Return [x, y] of the center of cell containing provided text 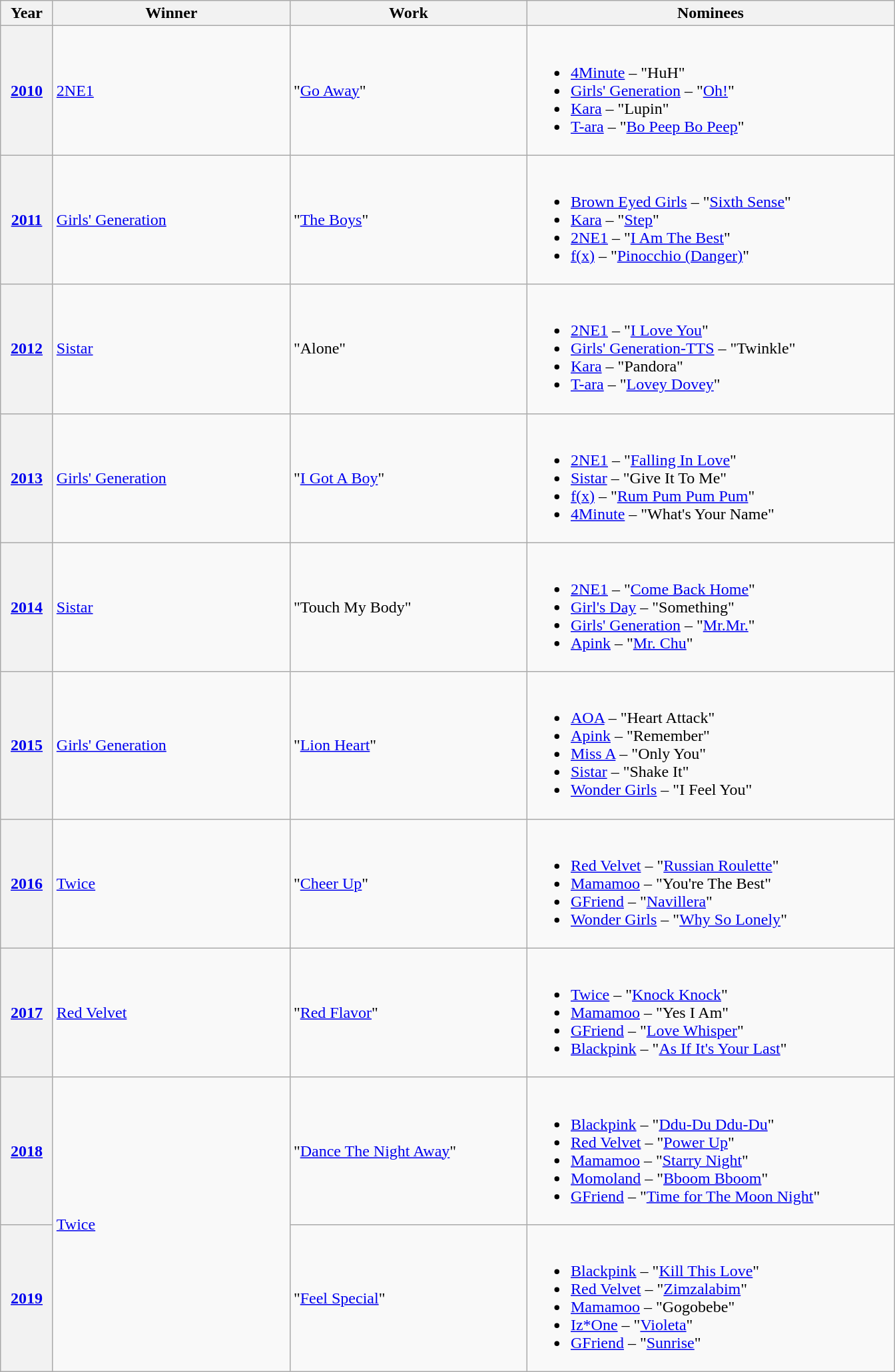
"The Boys" [408, 220]
Blackpink – "Kill This Love"Red Velvet – "Zimzalabim"Mamamoo – "Gogobebe"Iz*One – "Violeta"GFriend – "Sunrise" [710, 1298]
Brown Eyed Girls – "Sixth Sense"Kara – "Step"2NE1 – "I Am The Best"f(x) – "Pinocchio (Danger)" [710, 220]
Winner [171, 13]
2017 [27, 1013]
Twice – "Knock Knock"Mamamoo – "Yes I Am"GFriend – "Love Whisper"Blackpink – "As If It's Your Last" [710, 1013]
2015 [27, 746]
2013 [27, 478]
2014 [27, 607]
"Lion Heart" [408, 746]
"Cheer Up" [408, 883]
4Minute – "HuH"Girls' Generation – "Oh!"Kara – "Lupin"T-ara – "Bo Peep Bo Peep" [710, 91]
"Feel Special" [408, 1298]
2019 [27, 1298]
"I Got A Boy" [408, 478]
2NE1 [171, 91]
"Touch My Body" [408, 607]
Work [408, 13]
2012 [27, 349]
2010 [27, 91]
2011 [27, 220]
"Dance The Night Away" [408, 1150]
2NE1 – "Come Back Home"Girl's Day – "Something"Girls' Generation – "Mr.Mr."Apink – "Mr. Chu" [710, 607]
"Red Flavor" [408, 1013]
"Go Away" [408, 91]
Year [27, 13]
"Alone" [408, 349]
2NE1 – "Falling In Love"Sistar – "Give It To Me"f(x) – "Rum Pum Pum Pum"4Minute – "What's Your Name" [710, 478]
2016 [27, 883]
Red Velvet – "Russian Roulette"Mamamoo – "You're The Best"GFriend – "Navillera"Wonder Girls – "Why So Lonely" [710, 883]
Nominees [710, 13]
2NE1 – "I Love You"Girls' Generation-TTS – "Twinkle"Kara – "Pandora"T-ara – "Lovey Dovey" [710, 349]
Red Velvet [171, 1013]
2018 [27, 1150]
Blackpink – "Ddu-Du Ddu-Du"Red Velvet – "Power Up"Mamamoo – "Starry Night"Momoland – "Bboom Bboom"GFriend – "Time for The Moon Night" [710, 1150]
AOA – "Heart Attack"Apink – "Remember"Miss A – "Only You"Sistar – "Shake It"Wonder Girls – "I Feel You" [710, 746]
